For the text-containing cell, return its midpoint in (x, y) coordinate format. 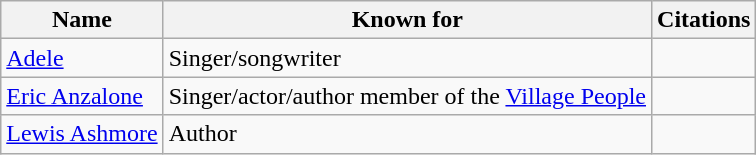
Lewis Ashmore (82, 134)
Author (407, 134)
Eric Anzalone (82, 96)
Name (82, 20)
Citations (704, 20)
Singer/actor/author member of the Village People (407, 96)
Adele (82, 58)
Known for (407, 20)
Singer/songwriter (407, 58)
